Search for the cell housing the specified text and yield its (X, Y) center coordinate. 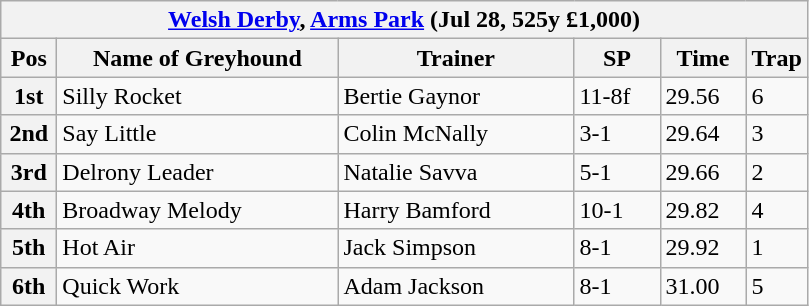
Harry Bamford (456, 210)
SP (617, 58)
31.00 (703, 286)
Broadway Melody (198, 210)
3 (776, 134)
Adam Jackson (456, 286)
Natalie Savva (456, 172)
4 (776, 210)
1 (776, 248)
29.66 (703, 172)
Name of Greyhound (198, 58)
6 (776, 96)
29.82 (703, 210)
5 (776, 286)
Pos (29, 58)
2nd (29, 134)
3rd (29, 172)
3-1 (617, 134)
Bertie Gaynor (456, 96)
Time (703, 58)
Silly Rocket (198, 96)
4th (29, 210)
Welsh Derby, Arms Park (Jul 28, 525y £1,000) (404, 20)
6th (29, 286)
29.92 (703, 248)
Hot Air (198, 248)
Trap (776, 58)
Quick Work (198, 286)
Delrony Leader (198, 172)
Say Little (198, 134)
Jack Simpson (456, 248)
5th (29, 248)
2 (776, 172)
10-1 (617, 210)
1st (29, 96)
29.64 (703, 134)
29.56 (703, 96)
Trainer (456, 58)
5-1 (617, 172)
Colin McNally (456, 134)
11-8f (617, 96)
